From the cell containing the given text, extract its center point as (x, y) coordinate. 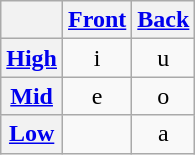
u (164, 58)
i (98, 58)
a (164, 134)
e (98, 96)
Front (98, 20)
Mid (32, 96)
High (32, 58)
Back (164, 20)
o (164, 96)
Low (32, 134)
